Extract the [X, Y] coordinate from the center of the cell holding the provided text.  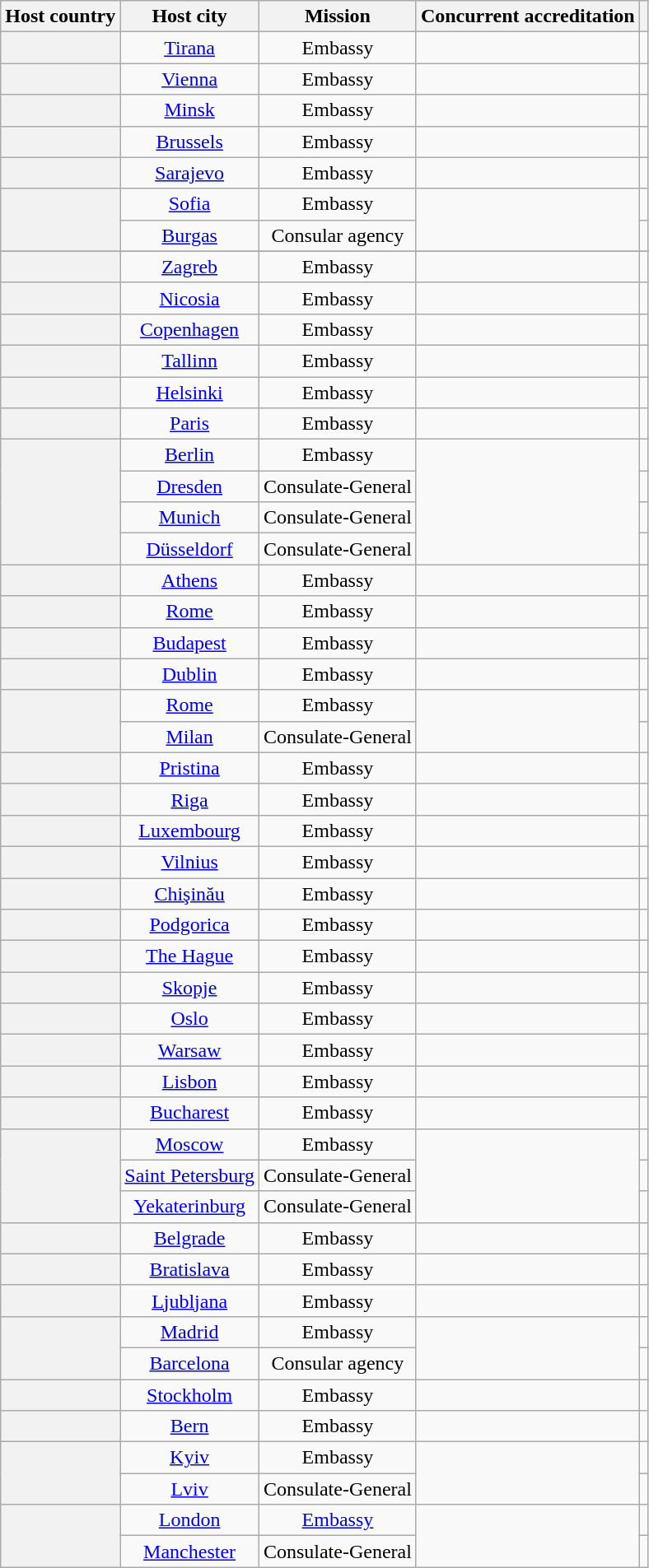
Warsaw [189, 1050]
Budapest [189, 643]
Brussels [189, 142]
Skopje [189, 988]
Sofia [189, 204]
Manchester [189, 1552]
Bratislava [189, 1269]
Athens [189, 580]
Stockholm [189, 1395]
Podgorica [189, 925]
Madrid [189, 1332]
Milan [189, 737]
Yekaterinburg [189, 1207]
Riga [189, 799]
Belgrade [189, 1238]
Berlin [189, 455]
Dublin [189, 674]
Paris [189, 424]
Lviv [189, 1489]
Host city [189, 16]
Düsseldorf [189, 549]
Oslo [189, 1019]
Bucharest [189, 1113]
Bern [189, 1426]
Moscow [189, 1144]
Lisbon [189, 1082]
Tirana [189, 48]
Sarajevo [189, 173]
Nicosia [189, 298]
Ljubljana [189, 1300]
Vienna [189, 79]
Chişinău [189, 893]
Minsk [189, 110]
Mission [338, 16]
Barcelona [189, 1363]
Tallinn [189, 361]
Luxembourg [189, 831]
The Hague [189, 956]
Helsinki [189, 393]
Burgas [189, 235]
Dresden [189, 486]
London [189, 1520]
Copenhagen [189, 329]
Pristina [189, 768]
Saint Petersburg [189, 1175]
Munich [189, 518]
Zagreb [189, 267]
Concurrent accreditation [527, 16]
Host country [61, 16]
Kyiv [189, 1458]
Vilnius [189, 862]
